Detect which cell encompasses the target text, then output its [X, Y] center coordinate. 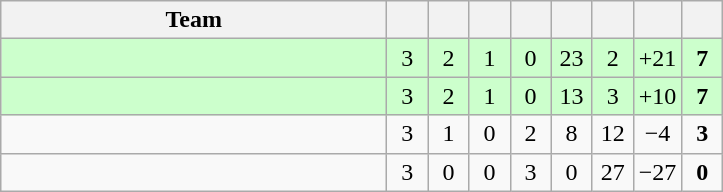
8 [572, 134]
23 [572, 58]
−4 [658, 134]
+21 [658, 58]
27 [612, 172]
12 [612, 134]
−27 [658, 172]
13 [572, 96]
+10 [658, 96]
Team [194, 20]
